Capture the cell that displays the provided text and extract its (X, Y) central coordinate. 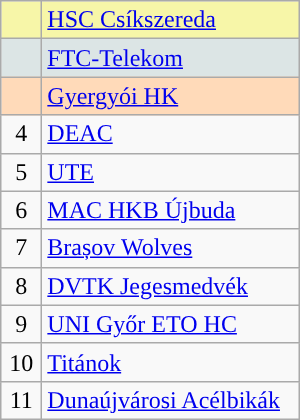
Titánok (170, 362)
11 (22, 400)
4 (22, 134)
8 (22, 286)
Dunaújvárosi Acélbikák (170, 400)
UNI Győr ETO HC (170, 324)
5 (22, 172)
9 (22, 324)
6 (22, 210)
Gyergyói HK (170, 96)
10 (22, 362)
Brașov Wolves (170, 248)
UTE (170, 172)
HSC Csíkszereda (170, 20)
MAC HKB Újbuda (170, 210)
DVTK Jegesmedvék (170, 286)
FTC-Telekom (170, 58)
7 (22, 248)
DEAC (170, 134)
